Determine the (x, y) coordinate at the center of the cell enclosing the given text.  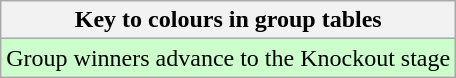
Key to colours in group tables (228, 20)
Group winners advance to the Knockout stage (228, 58)
